Capture the cell that displays the provided text and extract its [X, Y] central coordinate. 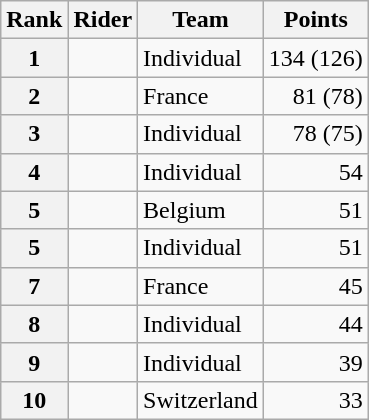
33 [316, 400]
2 [34, 96]
45 [316, 286]
Points [316, 20]
Switzerland [201, 400]
Belgium [201, 210]
4 [34, 172]
7 [34, 286]
81 (78) [316, 96]
8 [34, 324]
Rider [103, 20]
Team [201, 20]
3 [34, 134]
78 (75) [316, 134]
1 [34, 58]
54 [316, 172]
134 (126) [316, 58]
9 [34, 362]
44 [316, 324]
Rank [34, 20]
39 [316, 362]
10 [34, 400]
